Capture the cell that displays the provided text and extract its (X, Y) central coordinate. 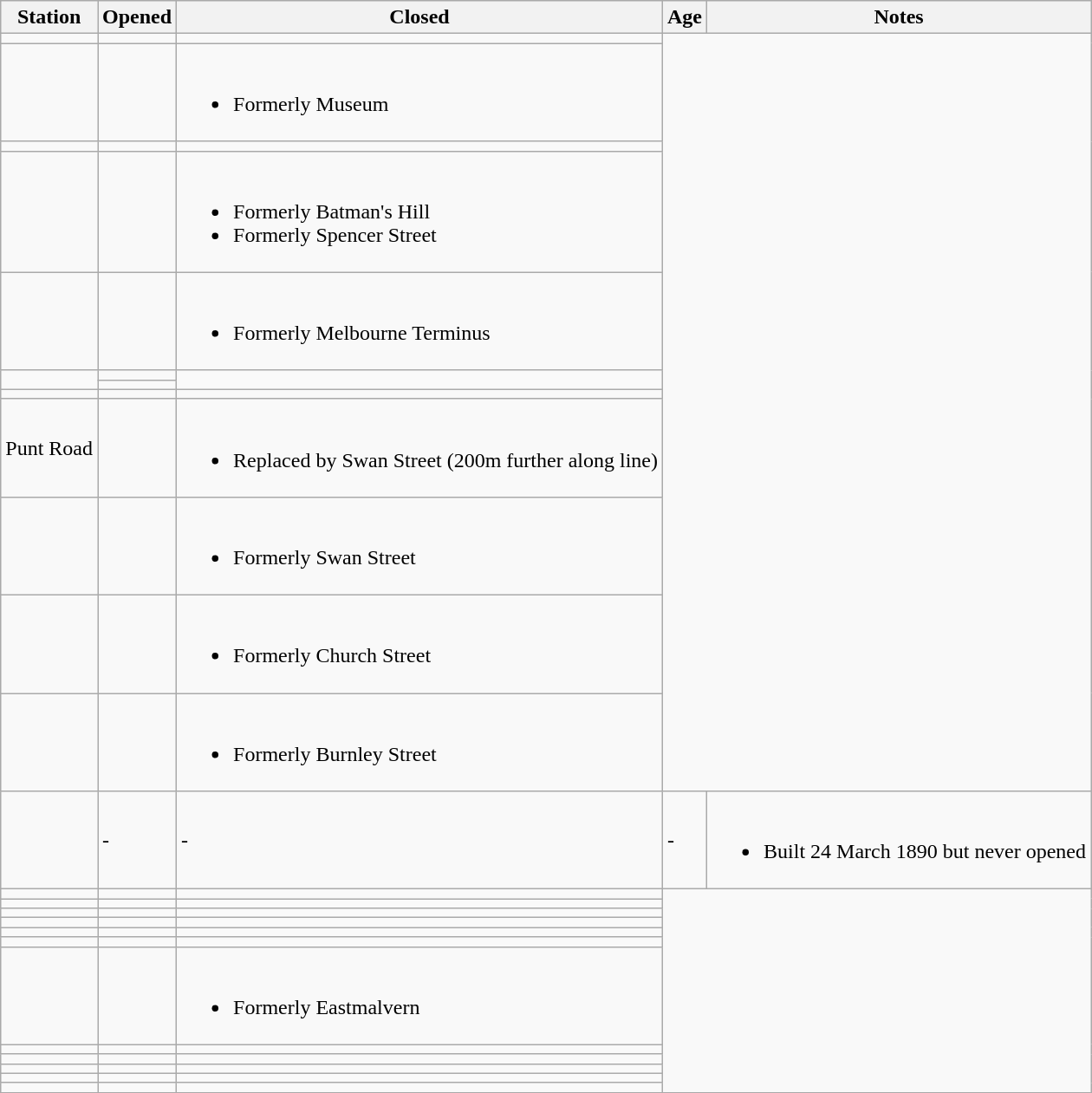
Formerly Swan Street (419, 546)
Built 24 March 1890 but never opened (900, 841)
Notes (900, 17)
Punt Road (49, 447)
Formerly Melbourne Terminus (419, 321)
Formerly Batman's HillFormerly Spencer Street (419, 211)
Formerly Church Street (419, 643)
Formerly Eastmalvern (419, 995)
Age (685, 17)
Replaced by Swan Street (200m further along line) (419, 447)
Station (49, 17)
Opened (137, 17)
Closed (419, 17)
Formerly Burnley Street (419, 742)
Formerly Museum (419, 92)
